Return (X, Y) of the center of cell containing provided text 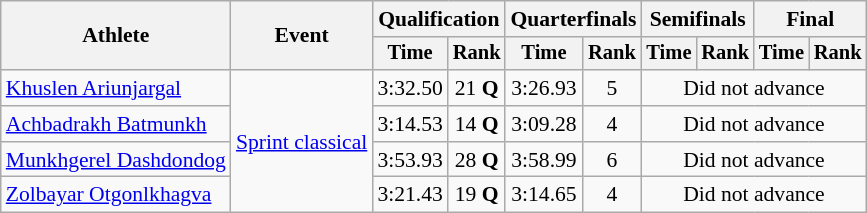
Khuslen Ariunjargal (116, 88)
Event (302, 36)
28 Q (477, 160)
Final (810, 19)
21 Q (477, 88)
3:14.53 (410, 124)
5 (612, 88)
3:32.50 (410, 88)
Munkhgerel Dashdondog (116, 160)
3:14.65 (544, 195)
Qualification (438, 19)
19 Q (477, 195)
Quarterfinals (573, 19)
Semifinals (697, 19)
Achbadrakh Batmunkh (116, 124)
14 Q (477, 124)
3:53.93 (410, 160)
3:26.93 (544, 88)
3:21.43 (410, 195)
3:58.99 (544, 160)
Zolbayar Otgonlkhagva (116, 195)
3:09.28 (544, 124)
Sprint classical (302, 141)
6 (612, 160)
Athlete (116, 36)
